Locate the cell with the specified text and output its [x, y] center coordinate. 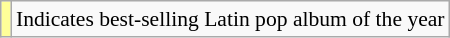
Indicates best-selling Latin pop album of the year [230, 19]
